For the text-containing cell, return its midpoint in [X, Y] coordinate format. 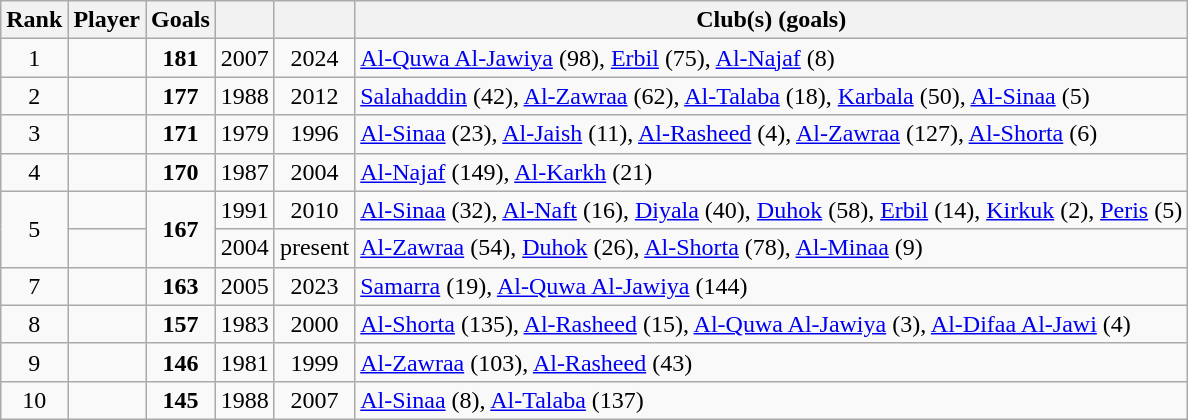
1 [34, 58]
Al-Sinaa (32), Al-Naft (16), Diyala (40), Duhok (58), Erbil (14), Kirkuk (2), Peris (5) [772, 210]
145 [181, 400]
Al-Sinaa (8), Al-Talaba (137) [772, 400]
157 [181, 324]
Player [107, 20]
Rank [34, 20]
Al-Shorta (135), Al-Rasheed (15), Al-Quwa Al-Jawiya (3), Al-Difaa Al-Jawi (4) [772, 324]
2024 [314, 58]
Al-Sinaa (23), Al-Jaish (11), Al-Rasheed (4), Al-Zawraa (127), Al-Shorta (6) [772, 134]
3 [34, 134]
2005 [244, 286]
Al-Quwa Al-Jawiya (98), Erbil (75), Al-Najaf (8) [772, 58]
1996 [314, 134]
181 [181, 58]
1999 [314, 362]
1983 [244, 324]
1991 [244, 210]
163 [181, 286]
170 [181, 172]
2010 [314, 210]
2000 [314, 324]
1981 [244, 362]
171 [181, 134]
Goals [181, 20]
177 [181, 96]
146 [181, 362]
5 [34, 229]
Al-Zawraa (103), Al-Rasheed (43) [772, 362]
2012 [314, 96]
10 [34, 400]
167 [181, 229]
Al-Najaf (149), Al-Karkh (21) [772, 172]
Salahaddin (42), Al-Zawraa (62), Al-Talaba (18), Karbala (50), Al-Sinaa (5) [772, 96]
2 [34, 96]
present [314, 248]
7 [34, 286]
Samarra (19), Al-Quwa Al-Jawiya (144) [772, 286]
1987 [244, 172]
8 [34, 324]
4 [34, 172]
Club(s) (goals) [772, 20]
Al-Zawraa (54), Duhok (26), Al-Shorta (78), Al-Minaa (9) [772, 248]
2023 [314, 286]
9 [34, 362]
1979 [244, 134]
